From the cell containing the given text, extract its center point as (X, Y) coordinate. 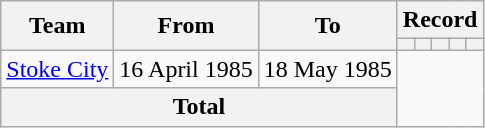
From (186, 26)
Stoke City (58, 69)
Team (58, 26)
16 April 1985 (186, 69)
To (328, 26)
18 May 1985 (328, 69)
Total (200, 107)
Record (440, 20)
